Provide the (X, Y) coordinate of the cell's center where the given text is located.  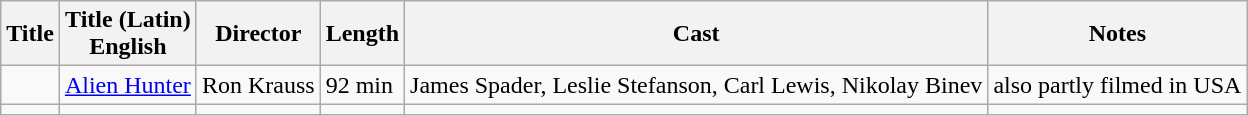
James Spader, Leslie Stefanson, Carl Lewis, Nikolay Binev (696, 85)
92 min (362, 85)
Ron Krauss (258, 85)
Title (30, 34)
Notes (1118, 34)
also partly filmed in USA (1118, 85)
Length (362, 34)
Alien Hunter (128, 85)
Director (258, 34)
Title (Latin)English (128, 34)
Cast (696, 34)
